Provide the [X, Y] coordinate of the cell's center where the given text is located.  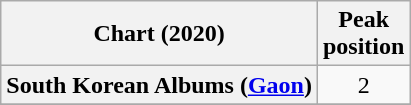
Chart (2020) [160, 34]
South Korean Albums (Gaon) [160, 85]
Peakposition [363, 34]
2 [363, 85]
